Locate the cell with the specified text and output its (x, y) center coordinate. 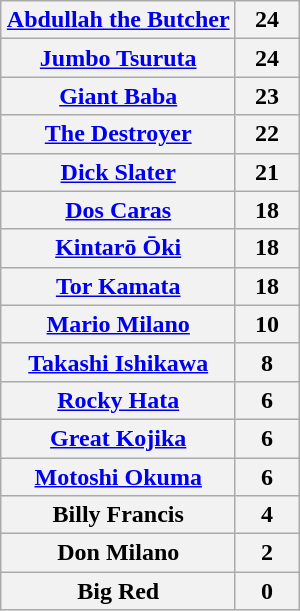
0 (267, 591)
Motoshi Okuma (118, 477)
Dick Slater (118, 172)
Kintarō Ōki (118, 248)
Jumbo Tsuruta (118, 58)
Mario Milano (118, 324)
Takashi Ishikawa (118, 362)
4 (267, 515)
10 (267, 324)
Great Kojika (118, 438)
Giant Baba (118, 96)
The Destroyer (118, 134)
Dos Caras (118, 210)
Rocky Hata (118, 400)
2 (267, 553)
21 (267, 172)
8 (267, 362)
Don Milano (118, 553)
Abdullah the Butcher (118, 20)
23 (267, 96)
Big Red (118, 591)
Tor Kamata (118, 286)
Billy Francis (118, 515)
22 (267, 134)
